Determine the [x, y] coordinate at the center of the cell enclosing the given text.  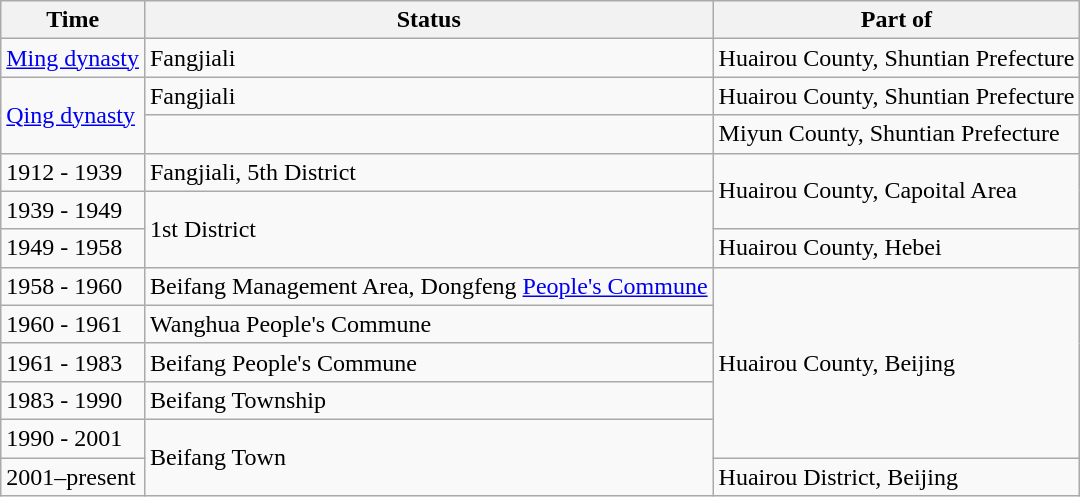
Qing dynasty [73, 115]
1983 - 1990 [73, 400]
2001–present [73, 477]
1949 - 1958 [73, 248]
1912 - 1939 [73, 172]
Fangjiali, 5th District [428, 172]
1939 - 1949 [73, 210]
Beifang Management Area, Dongfeng People's Commune [428, 286]
Huairou County, Hebei [896, 248]
Miyun County, Shuntian Prefecture [896, 134]
Huairou County, Beijing [896, 362]
Status [428, 20]
Beifang People's Commune [428, 362]
Beifang Township [428, 400]
Ming dynasty [73, 58]
Part of [896, 20]
Time [73, 20]
1958 - 1960 [73, 286]
1990 - 2001 [73, 438]
1960 - 1961 [73, 324]
Huairou District, Beijing [896, 477]
Beifang Town [428, 457]
1961 - 1983 [73, 362]
1st District [428, 229]
Wanghua People's Commune [428, 324]
Huairou County, Capoital Area [896, 191]
